Identify which cell holds the provided text, then report its [x, y] central coordinate. 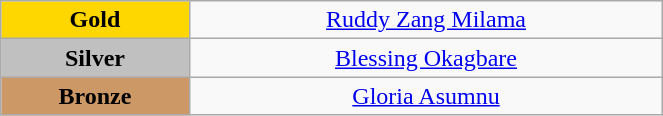
Ruddy Zang Milama [426, 20]
Silver [95, 58]
Gloria Asumnu [426, 96]
Bronze [95, 96]
Gold [95, 20]
Blessing Okagbare [426, 58]
